Capture the cell that displays the provided text and extract its [X, Y] central coordinate. 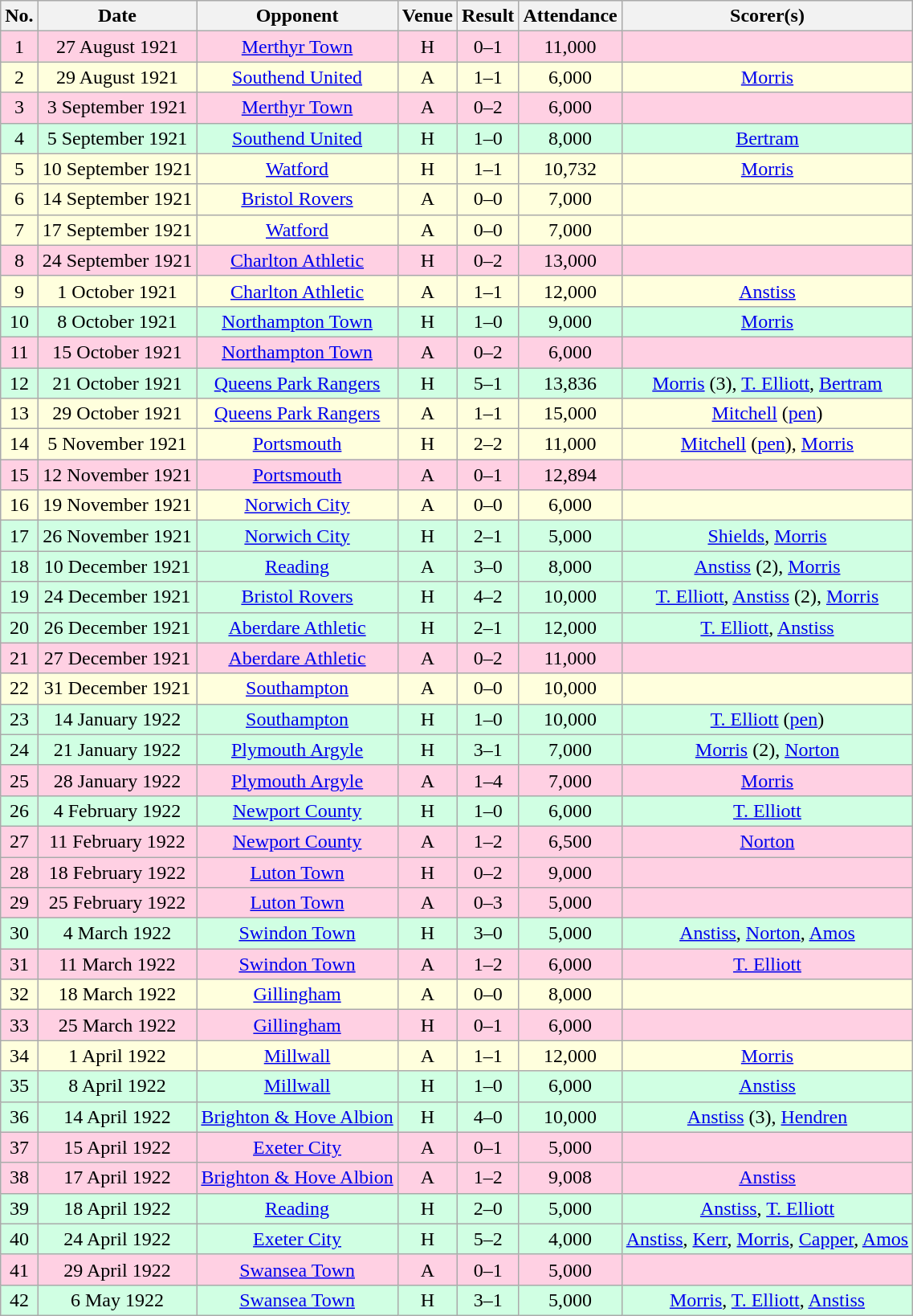
Venue [427, 16]
37 [19, 1147]
4–0 [487, 1117]
8 [19, 260]
4 March 1922 [117, 934]
Mitchell (pen) [767, 414]
2–2 [487, 444]
8 October 1921 [117, 321]
4 February 1922 [117, 811]
19 November 1921 [117, 505]
Morris, T. Elliott, Anstiss [767, 1300]
15 October 1921 [117, 352]
Anstiss (2), Morris [767, 566]
1 [19, 47]
1–4 [487, 780]
14 April 1922 [117, 1117]
28 January 1922 [117, 780]
3 [19, 108]
18 [19, 566]
No. [19, 16]
29 [19, 903]
5 [19, 169]
34 [19, 1056]
41 [19, 1269]
36 [19, 1117]
T. Elliott, Anstiss (2), Morris [767, 597]
8 April 1922 [117, 1086]
40 [19, 1239]
24 December 1921 [117, 597]
12 [19, 383]
13,836 [570, 383]
3 September 1921 [117, 108]
T. Elliott (pen) [767, 719]
0–3 [487, 903]
21 [19, 658]
5–2 [487, 1239]
26 December 1921 [117, 627]
14 September 1921 [117, 199]
25 [19, 780]
18 February 1922 [117, 872]
29 April 1922 [117, 1269]
29 August 1921 [117, 77]
32 [19, 995]
Bertram [767, 138]
10 December 1921 [117, 566]
Norton [767, 841]
12 November 1921 [117, 475]
Anstiss, Kerr, Morris, Capper, Amos [767, 1239]
T. Elliott, Anstiss [767, 627]
1 October 1921 [117, 291]
15,000 [570, 414]
17 [19, 536]
42 [19, 1300]
38 [19, 1178]
9,008 [570, 1178]
6 [19, 199]
25 February 1922 [117, 903]
28 [19, 872]
11 March 1922 [117, 964]
17 September 1921 [117, 230]
16 [19, 505]
23 [19, 719]
10 September 1921 [117, 169]
5 November 1921 [117, 444]
Opponent [297, 16]
33 [19, 1025]
Morris (3), T. Elliott, Bertram [767, 383]
6,500 [570, 841]
Result [487, 16]
1 April 1922 [117, 1056]
21 October 1921 [117, 383]
5–1 [487, 383]
12,894 [570, 475]
27 [19, 841]
4 [19, 138]
24 September 1921 [117, 260]
14 January 1922 [117, 719]
15 [19, 475]
30 [19, 934]
18 March 1922 [117, 995]
9 [19, 291]
39 [19, 1208]
2 [19, 77]
10,732 [570, 169]
Attendance [570, 16]
7 [19, 230]
25 March 1922 [117, 1025]
26 [19, 811]
20 [19, 627]
11 February 1922 [117, 841]
13,000 [570, 260]
31 December 1921 [117, 689]
26 November 1921 [117, 536]
10 [19, 321]
Date [117, 16]
17 April 1922 [117, 1178]
27 December 1921 [117, 658]
14 [19, 444]
Anstiss, Norton, Amos [767, 934]
24 [19, 750]
11 [19, 352]
15 April 1922 [117, 1147]
31 [19, 964]
4,000 [570, 1239]
Mitchell (pen), Morris [767, 444]
4–2 [487, 597]
35 [19, 1086]
6 May 1922 [117, 1300]
Scorer(s) [767, 16]
21 January 1922 [117, 750]
2–0 [487, 1208]
29 October 1921 [117, 414]
Anstiss, T. Elliott [767, 1208]
Anstiss (3), Hendren [767, 1117]
13 [19, 414]
24 April 1922 [117, 1239]
18 April 1922 [117, 1208]
27 August 1921 [117, 47]
5 September 1921 [117, 138]
19 [19, 597]
Morris (2), Norton [767, 750]
22 [19, 689]
Shields, Morris [767, 536]
